From the cell containing the given text, extract its center point as (x, y) coordinate. 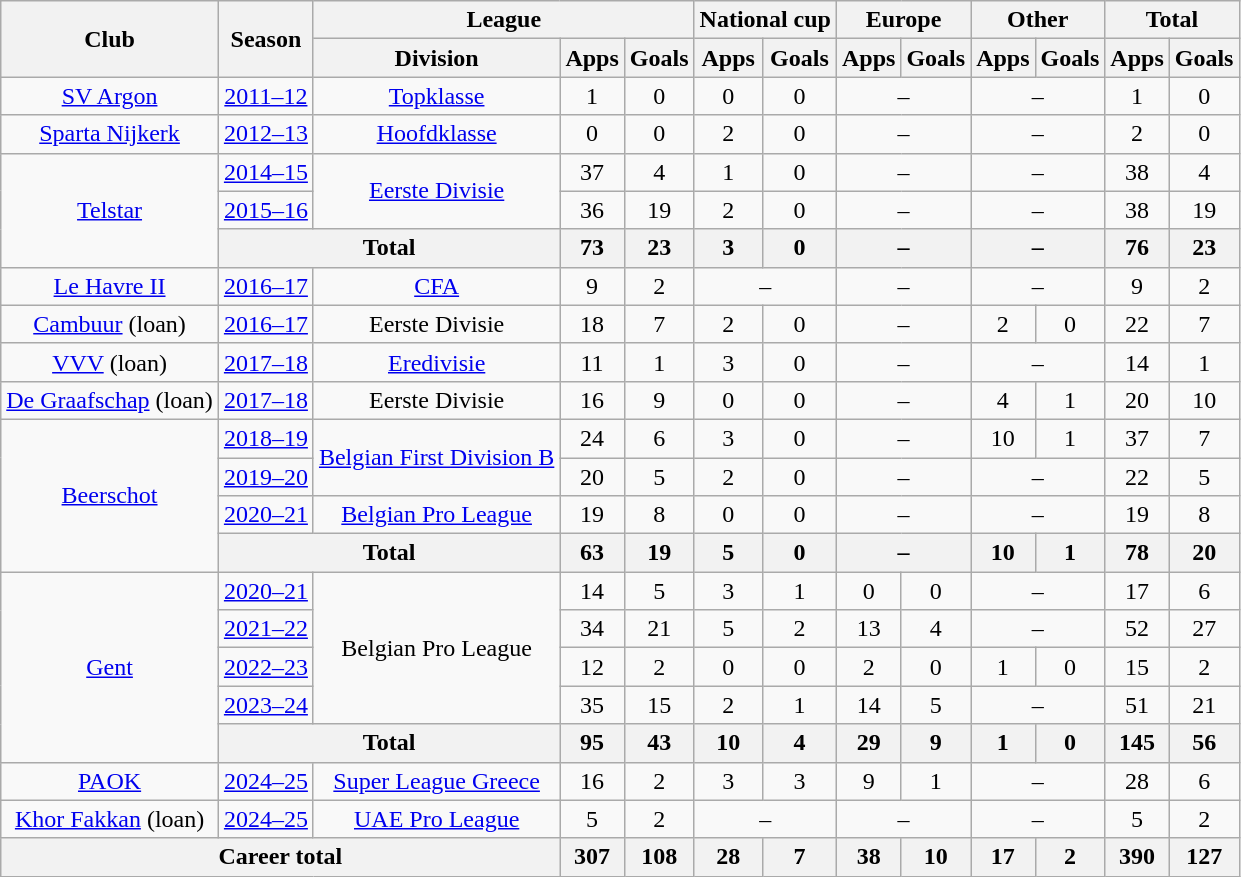
Le Havre II (110, 286)
Division (436, 58)
Belgian First Division B (436, 457)
UAE Pro League (436, 819)
2019–20 (266, 477)
35 (592, 705)
Khor Fakkan (loan) (110, 819)
43 (659, 743)
34 (592, 629)
SV Argon (110, 96)
11 (592, 362)
52 (1137, 629)
18 (592, 324)
Career total (280, 857)
Eredivisie (436, 362)
63 (592, 553)
Gent (110, 667)
2023–24 (266, 705)
127 (1204, 857)
Hoofdklasse (436, 134)
CFA (436, 286)
Other (1038, 20)
VVV (loan) (110, 362)
De Graafschap (loan) (110, 400)
390 (1137, 857)
73 (592, 248)
Topklasse (436, 96)
12 (592, 667)
95 (592, 743)
51 (1137, 705)
Season (266, 39)
Europe (903, 20)
76 (1137, 248)
2021–22 (266, 629)
Telstar (110, 210)
League (504, 20)
2022–23 (266, 667)
Beerschot (110, 495)
PAOK (110, 781)
Cambuur (loan) (110, 324)
Sparta Nijkerk (110, 134)
78 (1137, 553)
56 (1204, 743)
27 (1204, 629)
2015–16 (266, 210)
2011–12 (266, 96)
Super League Greece (436, 781)
145 (1137, 743)
National cup (765, 20)
Club (110, 39)
108 (659, 857)
29 (868, 743)
36 (592, 210)
307 (592, 857)
13 (868, 629)
2012–13 (266, 134)
2018–19 (266, 438)
2014–15 (266, 172)
24 (592, 438)
